Scan for the cell matching the given text and deliver its [x, y] coordinate at center. 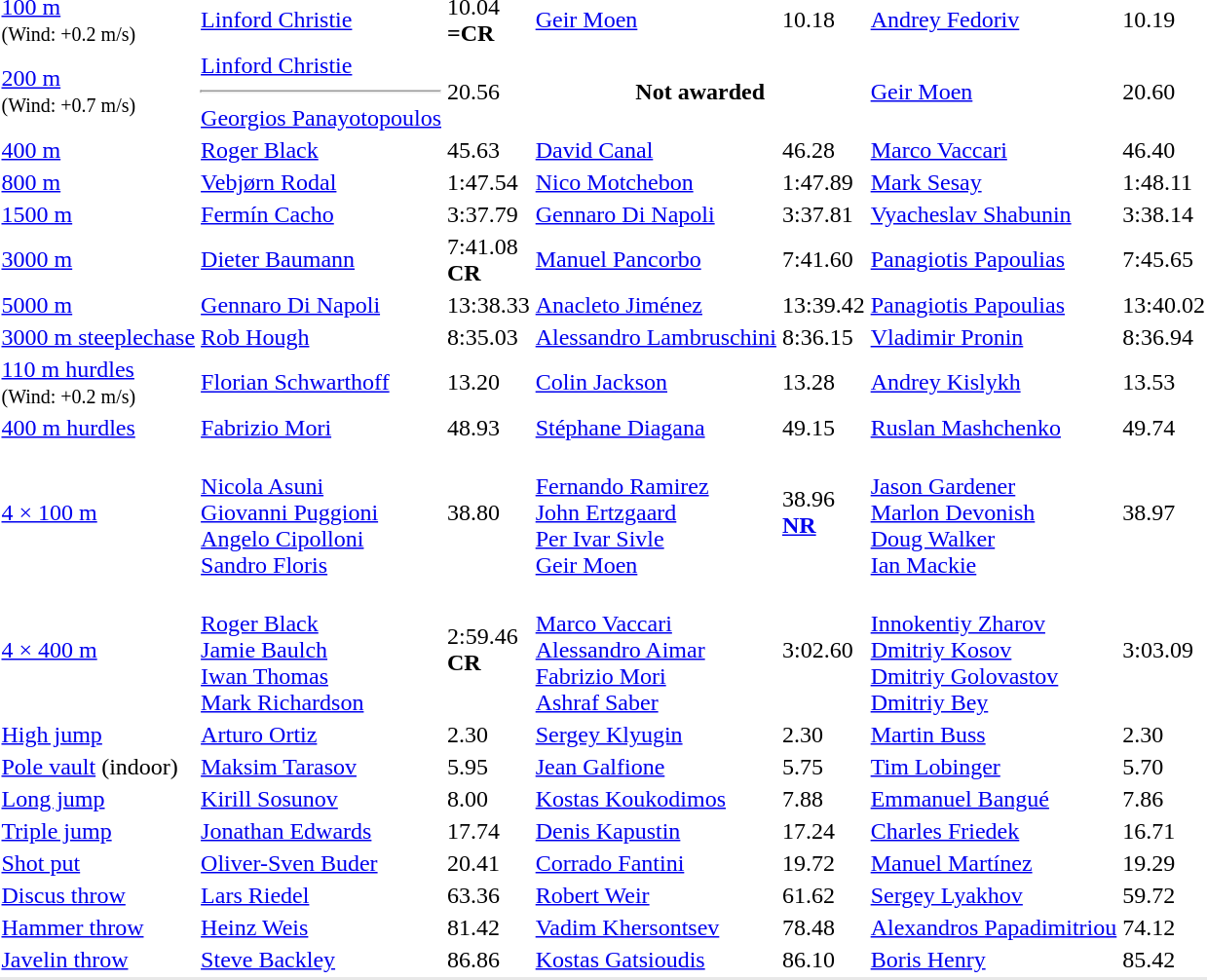
1:48.11 [1164, 182]
Anacleto Jiménez [656, 305]
Rob Hough [321, 337]
Javelin throw [98, 960]
5.70 [1164, 767]
7.88 [823, 799]
3000 m [98, 259]
Hammer throw [98, 927]
13:40.02 [1164, 305]
Fabrizio Mori [321, 428]
2:59.46CR [489, 650]
3:38.14 [1164, 214]
Kirill Sosunov [321, 799]
Vyacheslav Shabunin [994, 214]
38.97 [1164, 512]
Dieter Baumann [321, 259]
1:47.54 [489, 182]
400 m [98, 150]
Marco Vaccari [994, 150]
13.53 [1164, 382]
74.12 [1164, 927]
38.96NR [823, 512]
Alessandro Lambruschini [656, 337]
20.60 [1164, 92]
4 × 400 m [98, 650]
Ruslan Mashchenko [994, 428]
High jump [98, 735]
48.93 [489, 428]
Steve Backley [321, 960]
Pole vault (indoor) [98, 767]
Long jump [98, 799]
45.63 [489, 150]
3:02.60 [823, 650]
1:47.89 [823, 182]
17.74 [489, 831]
Alexandros Papadimitriou [994, 927]
David Canal [656, 150]
Marco VaccariAlessandro AimarFabrizio MoriAshraf Saber [656, 650]
Not awarded [699, 92]
800 m [98, 182]
63.36 [489, 895]
Martin Buss [994, 735]
Roger BlackJamie BaulchIwan ThomasMark Richardson [321, 650]
Maksim Tarasov [321, 767]
Fernando RamirezJohn ErtzgaardPer Ivar SivleGeir Moen [656, 512]
Andrey Kislykh [994, 382]
13:39.42 [823, 305]
Florian Schwarthoff [321, 382]
400 m hurdles [98, 428]
Triple jump [98, 831]
5.75 [823, 767]
85.42 [1164, 960]
1500 m [98, 214]
17.24 [823, 831]
78.48 [823, 927]
Manuel Martínez [994, 863]
49.15 [823, 428]
20.41 [489, 863]
Kostas Koukodimos [656, 799]
Kostas Gatsioudis [656, 960]
3:37.81 [823, 214]
8:35.03 [489, 337]
Emmanuel Bangué [994, 799]
Linford ChristieGeorgios Panayotopoulos [321, 92]
7:41.08CR [489, 259]
3:03.09 [1164, 650]
Fermín Cacho [321, 214]
7.86 [1164, 799]
Mark Sesay [994, 182]
81.42 [489, 927]
Shot put [98, 863]
Sergey Lyakhov [994, 895]
Vadim Khersontsev [656, 927]
Denis Kapustin [656, 831]
Discus throw [98, 895]
110 m hurdles(Wind: +0.2 m/s) [98, 382]
8.00 [489, 799]
Sergey Klyugin [656, 735]
20.56 [489, 92]
Jason GardenerMarlon DevonishDoug WalkerIan Mackie [994, 512]
Jonathan Edwards [321, 831]
8:36.15 [823, 337]
Innokentiy ZharovDmitriy KosovDmitriy GolovastovDmitriy Bey [994, 650]
Jean Galfione [656, 767]
Manuel Pancorbo [656, 259]
Lars Riedel [321, 895]
Nicola AsuniGiovanni PuggioniAngelo CipolloniSandro Floris [321, 512]
86.86 [489, 960]
5.95 [489, 767]
8:36.94 [1164, 337]
Arturo Ortiz [321, 735]
Robert Weir [656, 895]
46.40 [1164, 150]
7:45.65 [1164, 259]
3:37.79 [489, 214]
13.28 [823, 382]
59.72 [1164, 895]
Stéphane Diagana [656, 428]
3000 m steeplechase [98, 337]
13:38.33 [489, 305]
7:41.60 [823, 259]
Boris Henry [994, 960]
Heinz Weis [321, 927]
Vladimir Pronin [994, 337]
Corrado Fantini [656, 863]
16.71 [1164, 831]
46.28 [823, 150]
Oliver-Sven Buder [321, 863]
86.10 [823, 960]
61.62 [823, 895]
Vebjørn Rodal [321, 182]
Tim Lobinger [994, 767]
Roger Black [321, 150]
19.29 [1164, 863]
49.74 [1164, 428]
38.80 [489, 512]
200 m(Wind: +0.7 m/s) [98, 92]
5000 m [98, 305]
Nico Motchebon [656, 182]
4 × 100 m [98, 512]
Charles Friedek [994, 831]
Colin Jackson [656, 382]
13.20 [489, 382]
19.72 [823, 863]
Geir Moen [994, 92]
